Return the [X, Y] coordinate for the center point of the cell that contains the specified text.  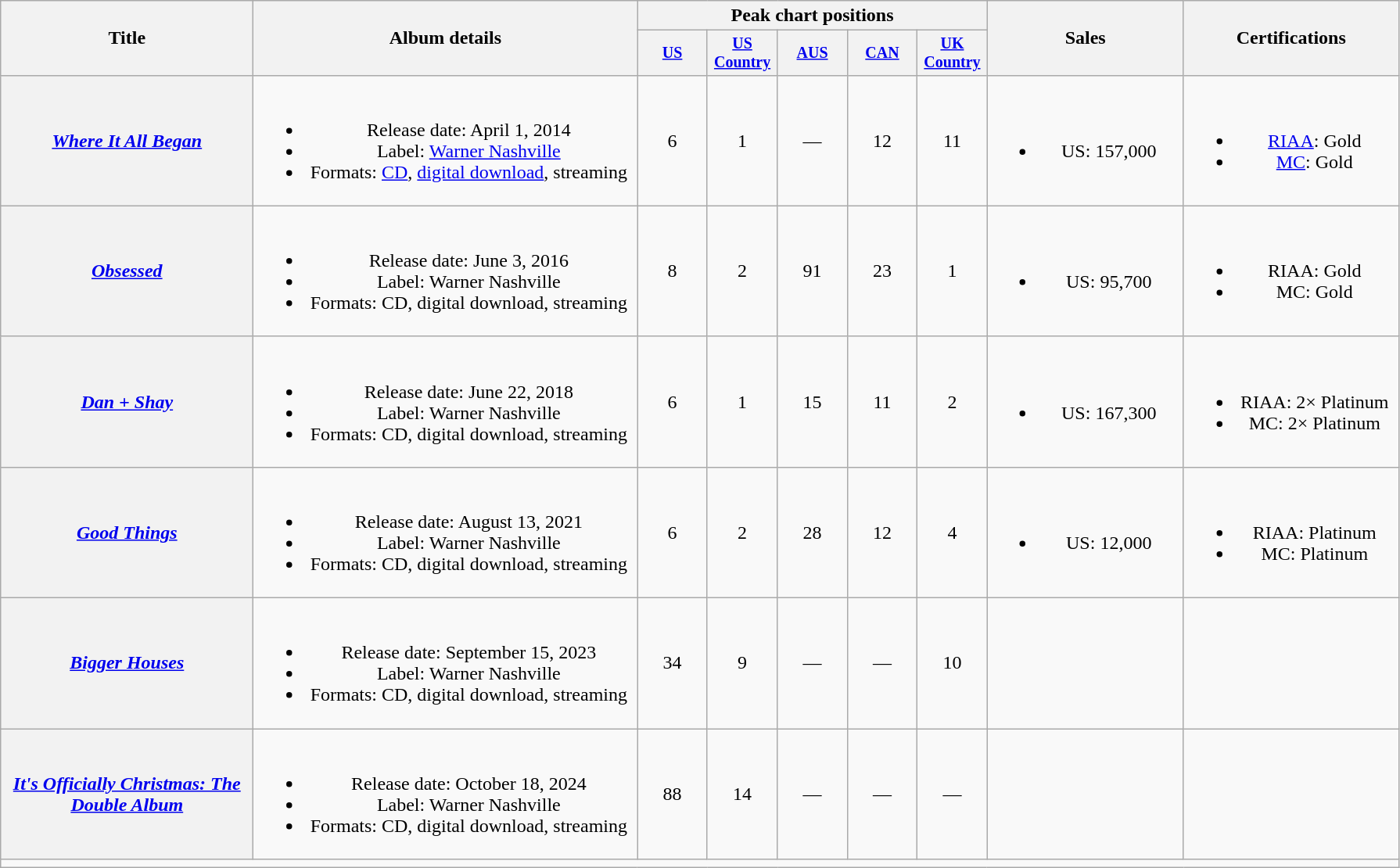
Peak chart positions [812, 16]
Sales [1086, 38]
23 [882, 271]
28 [812, 532]
Release date: August 13, 2021Label: Warner NashvilleFormats: CD, digital download, streaming [446, 532]
US: 95,700 [1086, 271]
US: 167,300 [1086, 402]
9 [741, 663]
US Country [741, 53]
10 [953, 663]
UK Country [953, 53]
14 [741, 794]
US: 157,000 [1086, 141]
Dan + Shay [127, 402]
RIAA: PlatinumMC: Platinum [1291, 532]
US [673, 53]
Release date: June 3, 2016Label: Warner NashvilleFormats: CD, digital download, streaming [446, 271]
Album details [446, 38]
Release date: October 18, 2024Label: Warner NashvilleFormats: CD, digital download, streaming [446, 794]
Title [127, 38]
34 [673, 663]
Release date: April 1, 2014Label: Warner NashvilleFormats: CD, digital download, streaming [446, 141]
Good Things [127, 532]
Release date: September 15, 2023Label: Warner NashvilleFormats: CD, digital download, streaming [446, 663]
Bigger Houses [127, 663]
Obsessed [127, 271]
RIAA: 2× PlatinumMC: 2× Platinum [1291, 402]
88 [673, 794]
Where It All Began [127, 141]
US: 12,000 [1086, 532]
CAN [882, 53]
AUS [812, 53]
15 [812, 402]
91 [812, 271]
4 [953, 532]
It's Officially Christmas: The Double Album [127, 794]
8 [673, 271]
Release date: June 22, 2018Label: Warner NashvilleFormats: CD, digital download, streaming [446, 402]
Certifications [1291, 38]
